Return [X, Y] of the center of cell containing provided text 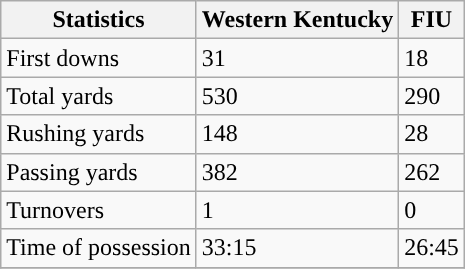
Total yards [99, 96]
First downs [99, 58]
28 [432, 134]
33:15 [297, 248]
148 [297, 134]
530 [297, 96]
Passing yards [99, 172]
1 [297, 210]
262 [432, 172]
Turnovers [99, 210]
Statistics [99, 20]
382 [297, 172]
290 [432, 96]
31 [297, 58]
Rushing yards [99, 134]
0 [432, 210]
Time of possession [99, 248]
FIU [432, 20]
26:45 [432, 248]
Western Kentucky [297, 20]
18 [432, 58]
